Capture the cell that displays the provided text and extract its [X, Y] central coordinate. 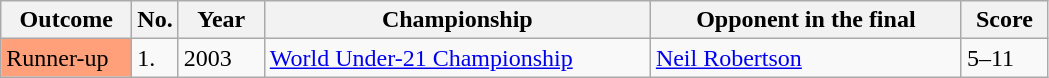
Score [1004, 20]
World Under-21 Championship [457, 58]
2003 [221, 58]
5–11 [1004, 58]
1. [155, 58]
Neil Robertson [806, 58]
No. [155, 20]
Opponent in the final [806, 20]
Year [221, 20]
Runner-up [66, 58]
Outcome [66, 20]
Championship [457, 20]
